Scan for the cell matching the given text and deliver its [X, Y] coordinate at center. 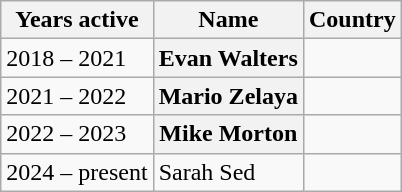
Mike Morton [228, 134]
Years active [77, 20]
2022 – 2023 [77, 134]
Sarah Sed [228, 172]
Evan Walters [228, 58]
Mario Zelaya [228, 96]
2018 – 2021 [77, 58]
Name [228, 20]
2021 – 2022 [77, 96]
2024 – present [77, 172]
Country [352, 20]
